Capture the cell that displays the provided text and extract its [X, Y] central coordinate. 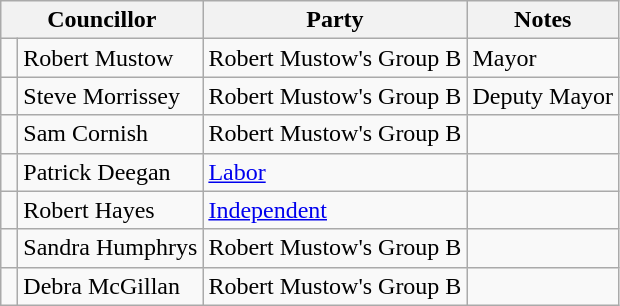
Deputy Mayor [543, 96]
Robert Mustow [110, 58]
Robert Hayes [110, 210]
Sandra Humphrys [110, 248]
Notes [543, 20]
Councillor [102, 20]
Labor [335, 172]
Mayor [543, 58]
Sam Cornish [110, 134]
Party [335, 20]
Patrick Deegan [110, 172]
Independent [335, 210]
Steve Morrissey [110, 96]
Debra McGillan [110, 286]
